Locate the cell with the specified text and output its [X, Y] center coordinate. 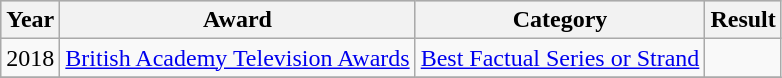
Result [743, 20]
Award [238, 20]
2018 [30, 58]
Year [30, 20]
Category [560, 20]
British Academy Television Awards [238, 58]
Best Factual Series or Strand [560, 58]
